Find where the given text appears and provide that cell's center as (X, Y) coordinate. 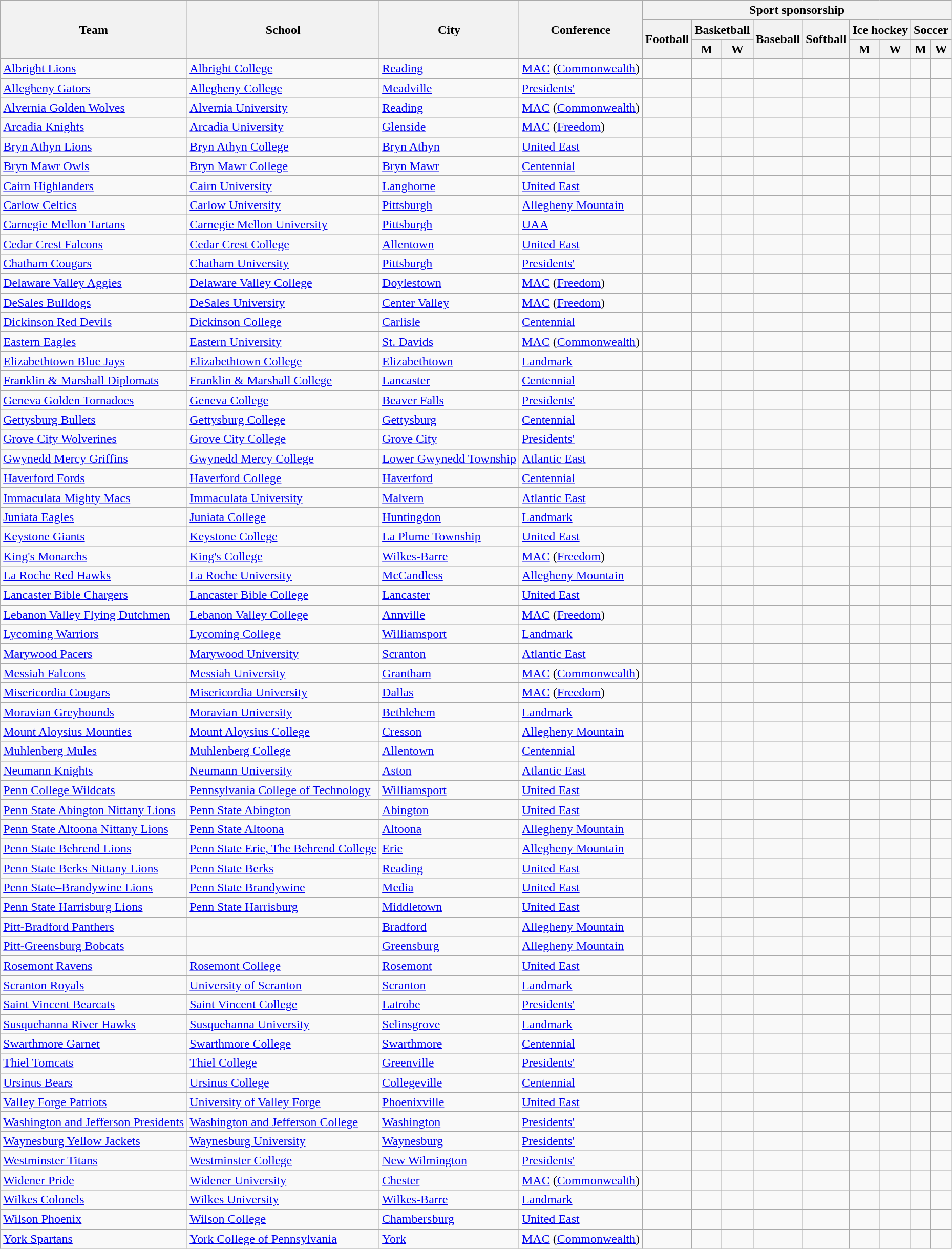
Pitt-Greensburg Bobcats (94, 946)
Ursinus Bears (94, 1083)
Misericordia Cougars (94, 693)
Malvern (450, 497)
Beaver Falls (450, 400)
Pitt-Bradford Panthers (94, 927)
Eastern University (283, 342)
Alvernia University (283, 108)
Media (450, 888)
Wilson College (283, 1219)
Arcadia Knights (94, 127)
Bethlehem (450, 712)
Messiah Falcons (94, 673)
Waynesburg Yellow Jackets (94, 1141)
Greenville (450, 1063)
Cairn University (283, 185)
Juniata College (283, 517)
Ursinus College (283, 1083)
Lancaster Bible College (283, 595)
York College of Pennsylvania (283, 1239)
Haverford (450, 478)
Cairn Highlanders (94, 185)
City (450, 30)
Cedar Crest Falcons (94, 244)
Juniata Eagles (94, 517)
Albright College (283, 69)
Middletown (450, 907)
Gettysburg (450, 420)
Meadville (450, 88)
Wilson Phoenix (94, 1219)
Penn State Brandywine (283, 888)
Waynesburg (450, 1141)
Haverford Fords (94, 478)
Elizabethtown Blue Jays (94, 361)
Widener University (283, 1180)
Delaware Valley College (283, 283)
Mount Aloysius College (283, 732)
Chambersburg (450, 1219)
Franklin & Marshall College (283, 381)
Grove City Wolverines (94, 439)
Selinsgrove (450, 1024)
Delaware Valley Aggies (94, 283)
St. Davids (450, 342)
Thiel College (283, 1063)
Carlow University (283, 205)
Penn State Berks (283, 868)
Muhlenberg College (283, 751)
Gwynedd Mercy College (283, 459)
Pennsylvania College of Technology (283, 790)
La Roche University (283, 576)
Dickinson Red Devils (94, 322)
Penn State Altoona (283, 829)
DeSales University (283, 303)
Moravian Greyhounds (94, 712)
Westminster Titans (94, 1160)
King's College (283, 556)
Haverford College (283, 478)
Carlow Celtics (94, 205)
Carlisle (450, 322)
Grove City (450, 439)
Lebanon Valley Flying Dutchmen (94, 615)
Conference (581, 30)
Mount Aloysius Mounties (94, 732)
Altoona (450, 829)
Doylestown (450, 283)
Center Valley (450, 303)
Elizabethtown (450, 361)
Susquehanna River Hawks (94, 1024)
Arcadia University (283, 127)
Rosemont Ravens (94, 966)
Geneva College (283, 400)
Misericordia University (283, 693)
Marywood Pacers (94, 654)
University of Scranton (283, 985)
Geneva Golden Tornadoes (94, 400)
Penn State Berks Nittany Lions (94, 868)
Rosemont College (283, 966)
Carnegie Mellon University (283, 224)
Saint Vincent College (283, 1005)
Cedar Crest College (283, 244)
Dickinson College (283, 322)
Annville (450, 615)
Bryn Mawr College (283, 166)
DeSales Bulldogs (94, 303)
Greensburg (450, 946)
Immaculata University (283, 497)
Erie (450, 848)
Alvernia Golden Wolves (94, 108)
Bryn Athyn (450, 147)
Lower Gwynedd Township (450, 459)
Westminster College (283, 1160)
Carnegie Mellon Tartans (94, 224)
Collegeville (450, 1083)
York Spartans (94, 1239)
Bryn Mawr (450, 166)
Elizabethtown College (283, 361)
Neumann Knights (94, 771)
Eastern Eagles (94, 342)
Allegheny College (283, 88)
Widener Pride (94, 1180)
Susquehanna University (283, 1024)
Gwynedd Mercy Griffins (94, 459)
School (283, 30)
Latrobe (450, 1005)
Sport sponsorship (797, 10)
Keystone College (283, 536)
Penn State Altoona Nittany Lions (94, 829)
Chester (450, 1180)
Swarthmore Garnet (94, 1044)
Penn College Wildcats (94, 790)
Football (667, 39)
Lycoming Warriors (94, 634)
Marywood University (283, 654)
Wilkes University (283, 1200)
Neumann University (283, 771)
Messiah University (283, 673)
La Roche Red Hawks (94, 576)
Waynesburg University (283, 1141)
Keystone Giants (94, 536)
Penn State Abington (283, 809)
Grove City College (283, 439)
Glenside (450, 127)
Abington (450, 809)
Gettysburg Bullets (94, 420)
Basketball (722, 30)
Huntingdon (450, 517)
New Wilmington (450, 1160)
Washington and Jefferson College (283, 1121)
McCandless (450, 576)
Moravian University (283, 712)
Wilkes Colonels (94, 1200)
Penn State Behrend Lions (94, 848)
Langhorne (450, 185)
Softball (827, 39)
Soccer (931, 30)
Bryn Athyn Lions (94, 147)
Lebanon Valley College (283, 615)
La Plume Township (450, 536)
Bryn Mawr Owls (94, 166)
York (450, 1239)
Penn State–Brandywine Lions (94, 888)
Washington and Jefferson Presidents (94, 1121)
Bryn Athyn College (283, 147)
Grantham (450, 673)
Franklin & Marshall Diplomats (94, 381)
Cresson (450, 732)
Lycoming College (283, 634)
Saint Vincent Bearcats (94, 1005)
Bradford (450, 927)
University of Valley Forge (283, 1102)
Allegheny Gators (94, 88)
Chatham University (283, 264)
Phoenixville (450, 1102)
Rosemont (450, 966)
Valley Forge Patriots (94, 1102)
Baseball (778, 39)
Thiel Tomcats (94, 1063)
Immaculata Mighty Macs (94, 497)
King's Monarchs (94, 556)
UAA (581, 224)
Aston (450, 771)
Muhlenberg Mules (94, 751)
Swarthmore College (283, 1044)
Scranton Royals (94, 985)
Penn State Abington Nittany Lions (94, 809)
Penn State Harrisburg Lions (94, 907)
Chatham Cougars (94, 264)
Team (94, 30)
Albright Lions (94, 69)
Lancaster Bible Chargers (94, 595)
Washington (450, 1121)
Swarthmore (450, 1044)
Ice hockey (880, 30)
Penn State Harrisburg (283, 907)
Penn State Erie, The Behrend College (283, 848)
Dallas (450, 693)
Gettysburg College (283, 420)
